For the text-containing cell, return its midpoint in (X, Y) coordinate format. 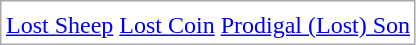
Lost Sheep (59, 25)
Lost Coin (167, 25)
Prodigal (Lost) Son (315, 25)
